Return the (x, y) coordinate for the center point of the cell that contains the specified text.  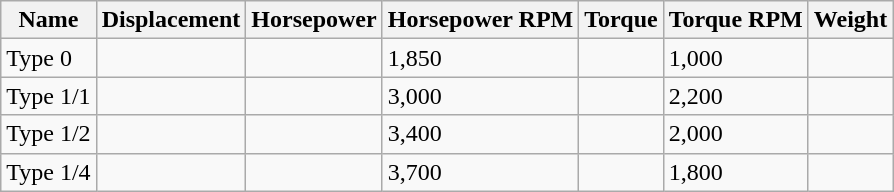
Torque (621, 20)
Type 1/4 (48, 172)
3,700 (480, 172)
1,800 (736, 172)
Horsepower (314, 20)
Type 0 (48, 58)
3,000 (480, 96)
2,000 (736, 134)
3,400 (480, 134)
1,850 (480, 58)
Horsepower RPM (480, 20)
Type 1/1 (48, 96)
Weight (850, 20)
1,000 (736, 58)
Torque RPM (736, 20)
Displacement (171, 20)
Type 1/2 (48, 134)
Name (48, 20)
2,200 (736, 96)
